Output the [x, y] coordinate of the center of the cell containing the given text.  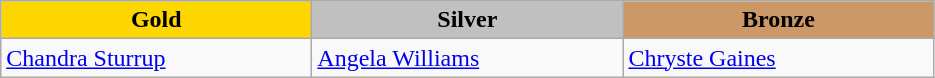
Bronze [778, 20]
Gold [156, 20]
Chryste Gaines [778, 58]
Angela Williams [468, 58]
Chandra Sturrup [156, 58]
Silver [468, 20]
